Return [x, y] of the center of cell containing provided text 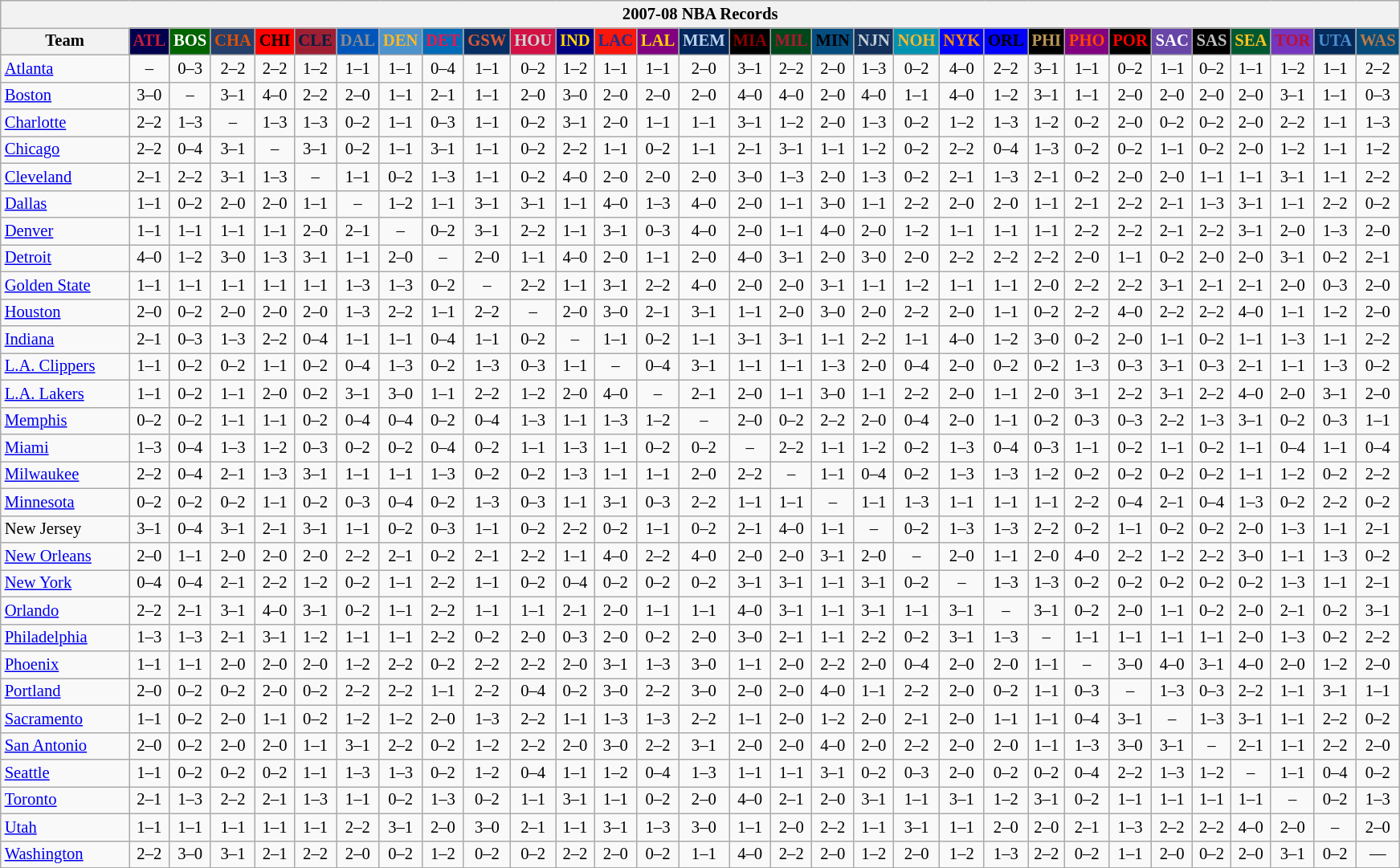
GSW [487, 41]
Toronto [65, 800]
TOR [1292, 41]
UTA [1335, 41]
MIN [833, 41]
Sacramento [65, 719]
Minnesota [65, 502]
DEN [400, 41]
Orlando [65, 610]
Atlanta [65, 68]
DET [443, 41]
Cleveland [65, 177]
MIL [792, 41]
Team [65, 41]
New Orleans [65, 556]
Dallas [65, 204]
NOH [917, 41]
SAC [1173, 41]
CHI [275, 41]
Denver [65, 230]
Seattle [65, 773]
Portland [65, 691]
LAC [615, 41]
Milwaukee [65, 475]
NYK [961, 41]
ORL [1006, 41]
CHA [233, 41]
POR [1129, 41]
WAS [1378, 41]
Utah [65, 827]
NJN [874, 41]
LAL [658, 41]
HOU [533, 41]
Chicago [65, 149]
Miami [65, 447]
BOS [190, 41]
PHI [1047, 41]
DAL [358, 41]
New Jersey [65, 529]
Washington [65, 854]
— [1378, 854]
San Antonio [65, 746]
PHO [1087, 41]
L.A. Clippers [65, 366]
SAS [1212, 41]
Memphis [65, 421]
ATL [149, 41]
2007-08 NBA Records [700, 14]
Indiana [65, 340]
MIA [750, 41]
CLE [315, 41]
Boston [65, 96]
SEA [1251, 41]
MEM [704, 41]
Houston [65, 312]
L.A. Lakers [65, 393]
Charlotte [65, 123]
Philadelphia [65, 638]
New York [65, 583]
Phoenix [65, 664]
Golden State [65, 285]
Detroit [65, 258]
IND [575, 41]
